Scan for the cell matching the given text and deliver its [X, Y] coordinate at center. 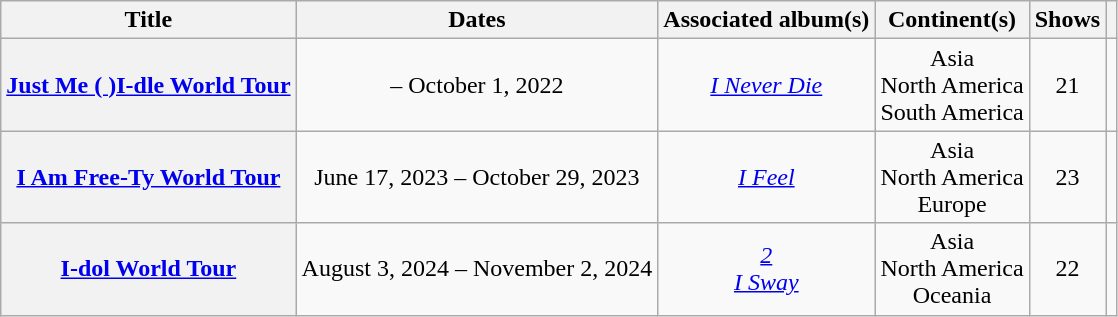
2I Sway [766, 269]
I Feel [766, 177]
– October 1, 2022 [477, 85]
21 [1067, 85]
I Am Free-Ty World Tour [148, 177]
22 [1067, 269]
Associated album(s) [766, 20]
Just Me ( )I-dle World Tour [148, 85]
I-dol World Tour [148, 269]
Dates [477, 20]
August 3, 2024 – November 2, 2024 [477, 269]
June 17, 2023 – October 29, 2023 [477, 177]
23 [1067, 177]
AsiaNorth AmericaSouth America [952, 85]
Title [148, 20]
I Never Die [766, 85]
Continent(s) [952, 20]
AsiaNorth AmericaEurope [952, 177]
AsiaNorth AmericaOceania [952, 269]
Shows [1067, 20]
